Output the [X, Y] coordinate of the center of the cell containing the given text.  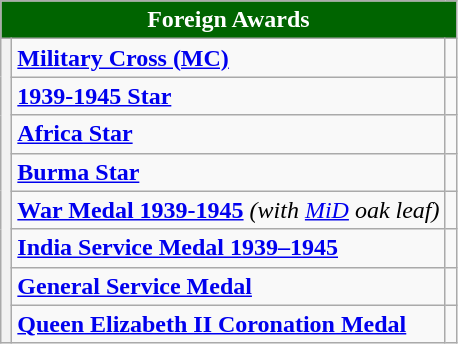
Military Cross (MC) [228, 58]
Africa Star [228, 134]
Burma Star [228, 172]
India Service Medal 1939–1945 [228, 248]
1939-1945 Star [228, 96]
Foreign Awards [228, 20]
General Service Medal [228, 286]
War Medal 1939-1945 (with MiD oak leaf) [228, 210]
Queen Elizabeth II Coronation Medal [228, 324]
